Pinpoint the cell where the given text exists, returning its (x, y) midpoint coordinate. 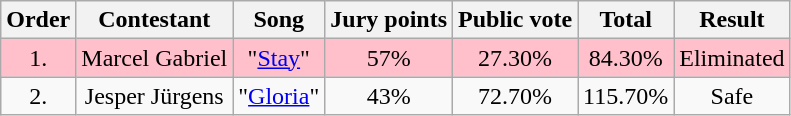
Safe (732, 96)
43% (389, 96)
1. (38, 58)
Order (38, 20)
Result (732, 20)
2. (38, 96)
Jury points (389, 20)
"Gloria" (279, 96)
84.30% (626, 58)
"Stay" (279, 58)
Jesper Jürgens (154, 96)
57% (389, 58)
Marcel Gabriel (154, 58)
115.70% (626, 96)
Contestant (154, 20)
Song (279, 20)
Total (626, 20)
72.70% (516, 96)
Public vote (516, 20)
27.30% (516, 58)
Eliminated (732, 58)
